Locate the cell with the specified text and output its (X, Y) center coordinate. 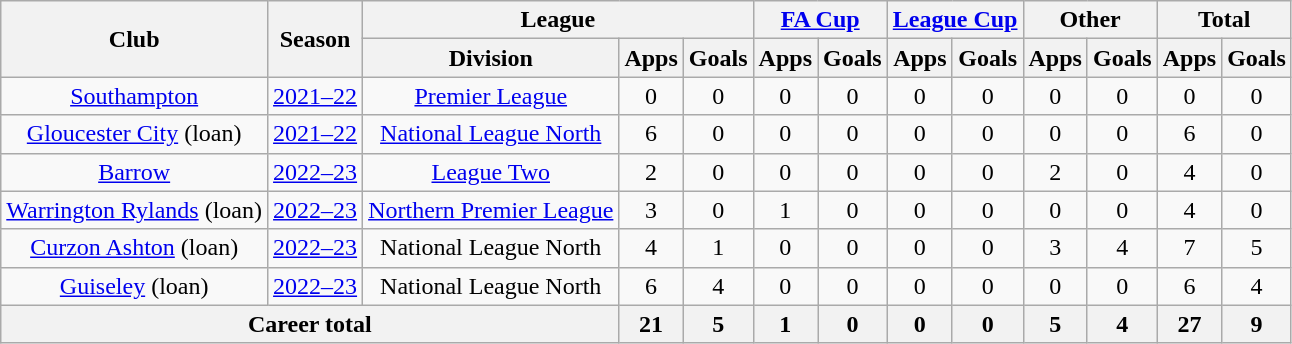
Barrow (134, 172)
Career total (310, 324)
Guiseley (loan) (134, 286)
Gloucester City (loan) (134, 134)
27 (1189, 324)
Premier League (491, 96)
Northern Premier League (491, 210)
Other (1090, 20)
Division (491, 58)
League Cup (955, 20)
Season (316, 39)
Club (134, 39)
9 (1257, 324)
League (558, 20)
Curzon Ashton (loan) (134, 248)
League Two (491, 172)
FA Cup (820, 20)
Warrington Rylands (loan) (134, 210)
Southampton (134, 96)
21 (651, 324)
Total (1224, 20)
7 (1189, 248)
